Search for the cell housing the specified text and yield its (x, y) center coordinate. 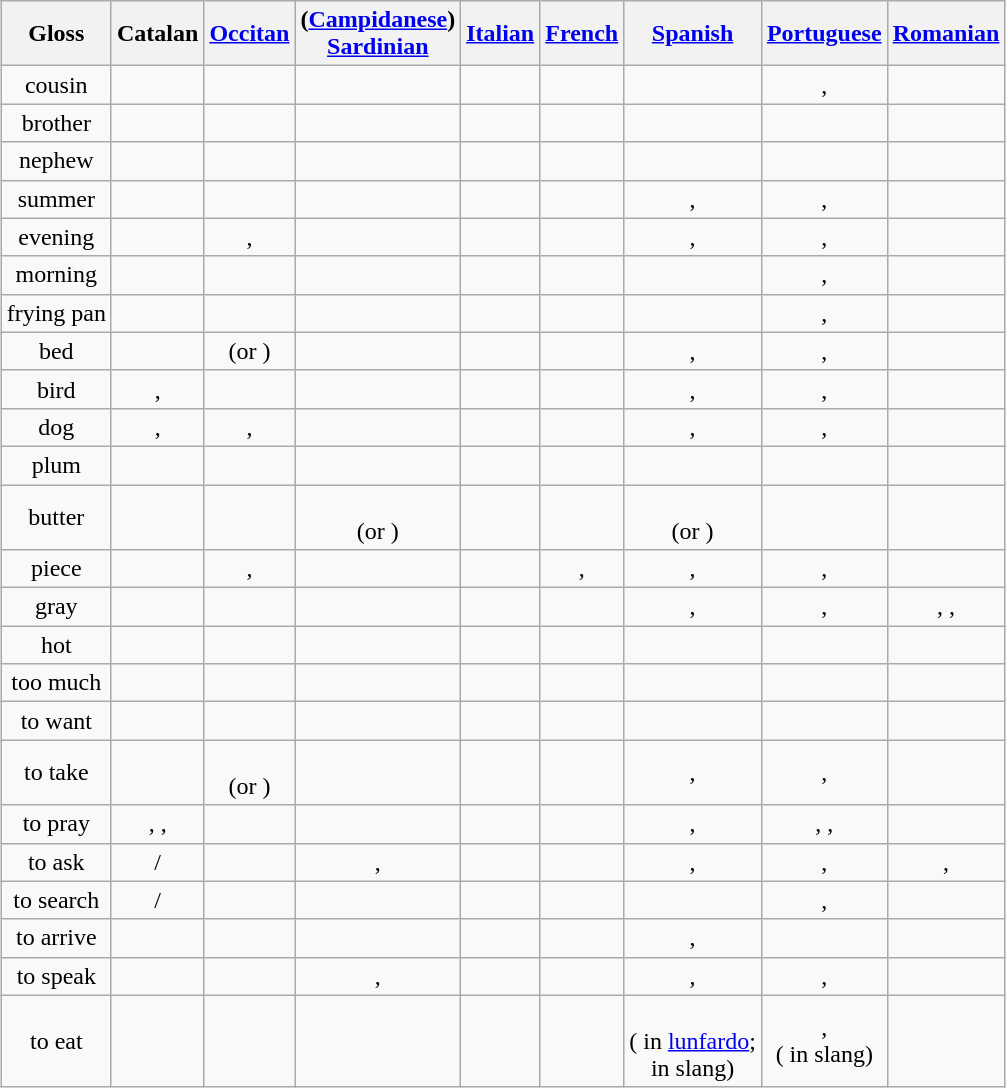
brother (56, 123)
to eat (56, 1041)
to pray (56, 824)
piece (56, 569)
to speak (56, 976)
to search (56, 900)
too much (56, 683)
Gloss (56, 34)
to arrive (56, 938)
Spanish (693, 34)
Occitan (250, 34)
bed (56, 351)
, ( in slang) (824, 1041)
gray (56, 607)
Portuguese (824, 34)
evening (56, 237)
plum (56, 465)
Italian (500, 34)
morning (56, 275)
Catalan (157, 34)
to ask (56, 862)
frying pan (56, 313)
to want (56, 721)
French (582, 34)
(Campidanese) Sardinian (378, 34)
bird (56, 389)
cousin (56, 85)
dog (56, 427)
nephew (56, 161)
( in lunfardo; in slang) (693, 1041)
summer (56, 199)
to take (56, 772)
butter (56, 516)
hot (56, 645)
Romanian (946, 34)
